Determine the [x, y] coordinate at the center of the cell enclosing the given text.  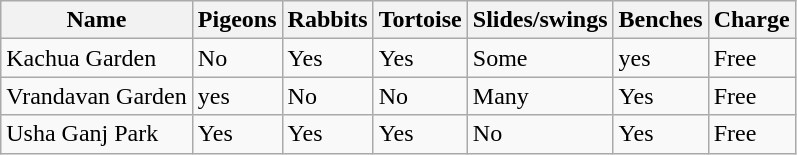
Vrandavan Garden [97, 96]
Usha Ganj Park [97, 134]
Rabbits [328, 20]
Benches [660, 20]
Kachua Garden [97, 58]
Tortoise [420, 20]
Many [540, 96]
Name [97, 20]
Some [540, 58]
Charge [752, 20]
Pigeons [237, 20]
Slides/swings [540, 20]
